For the text-containing cell, return its midpoint in (X, Y) coordinate format. 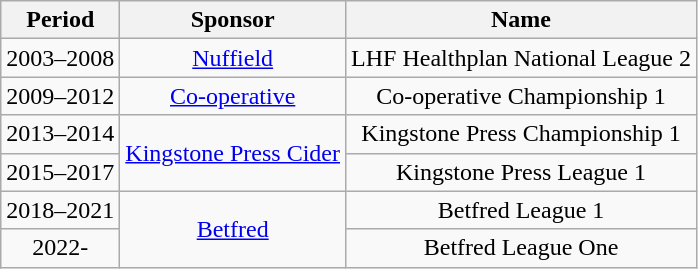
LHF Healthplan National League 2 (522, 58)
Kingstone Press Championship 1 (522, 134)
Co-operative Championship 1 (522, 96)
Betfred League One (522, 248)
2003–2008 (60, 58)
Co-operative (233, 96)
Sponsor (233, 20)
Period (60, 20)
Betfred (233, 229)
2013–2014 (60, 134)
2022- (60, 248)
2009–2012 (60, 96)
2018–2021 (60, 210)
Kingstone Press League 1 (522, 172)
Betfred League 1 (522, 210)
Nuffield (233, 58)
2015–2017 (60, 172)
Name (522, 20)
Kingstone Press Cider (233, 153)
